Return [X, Y] of the center of cell containing provided text 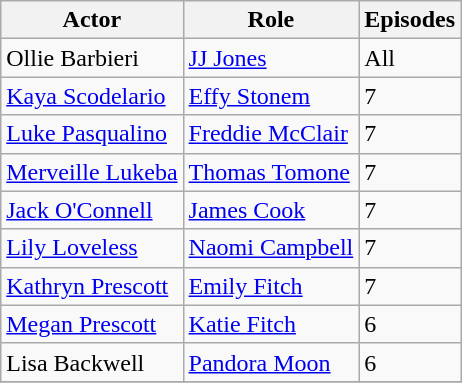
All [410, 58]
Freddie McClair [271, 134]
Jack O'Connell [92, 210]
Episodes [410, 20]
Ollie Barbieri [92, 58]
Emily Fitch [271, 286]
Lisa Backwell [92, 362]
Actor [92, 20]
Kaya Scodelario [92, 96]
JJ Jones [271, 58]
Kathryn Prescott [92, 286]
Effy Stonem [271, 96]
Megan Prescott [92, 324]
Merveille Lukeba [92, 172]
Lily Loveless [92, 248]
Pandora Moon [271, 362]
Katie Fitch [271, 324]
Naomi Campbell [271, 248]
Luke Pasqualino [92, 134]
Thomas Tomone [271, 172]
Role [271, 20]
James Cook [271, 210]
